From the cell containing the given text, extract its center point as [X, Y] coordinate. 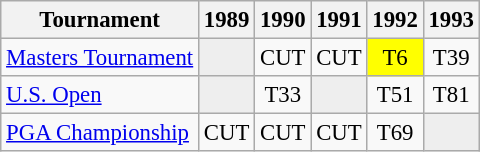
T6 [395, 58]
T33 [283, 95]
U.S. Open [100, 95]
T51 [395, 95]
Tournament [100, 20]
1992 [395, 20]
1989 [227, 20]
PGA Championship [100, 133]
1991 [339, 20]
1993 [451, 20]
T81 [451, 95]
1990 [283, 20]
T39 [451, 58]
T69 [395, 133]
Masters Tournament [100, 58]
